Return (x, y) of the center of cell containing provided text 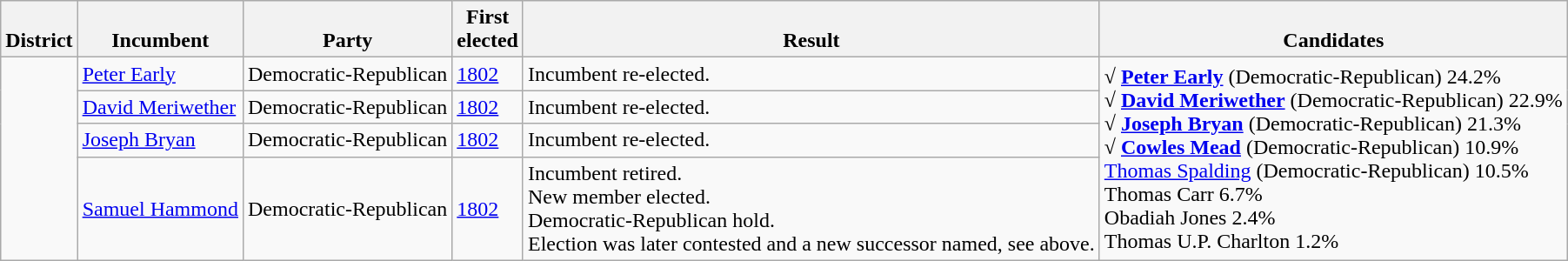
Firstelected (488, 30)
Peter Early (160, 74)
David Meriwether (160, 107)
Party (347, 30)
Candidates (1333, 30)
Samuel Hammond (160, 209)
Incumbent (160, 30)
Joseph Bryan (160, 140)
Result (811, 30)
District (39, 30)
Incumbent retired.New member elected.Democratic-Republican hold.Election was later contested and a new successor named, see above. (811, 209)
